Output the [X, Y] coordinate of the center of the cell containing the given text.  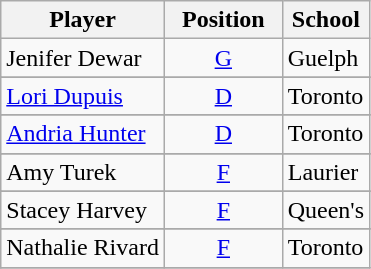
Stacey Harvey [83, 210]
Andria Hunter [83, 134]
School [326, 20]
Laurier [326, 172]
Position [223, 20]
Player [83, 20]
Lori Dupuis [83, 96]
G [223, 58]
Guelph [326, 58]
Queen's [326, 210]
Jenifer Dewar [83, 58]
Nathalie Rivard [83, 248]
Amy Turek [83, 172]
